Detect which cell encompasses the target text, then output its (x, y) center coordinate. 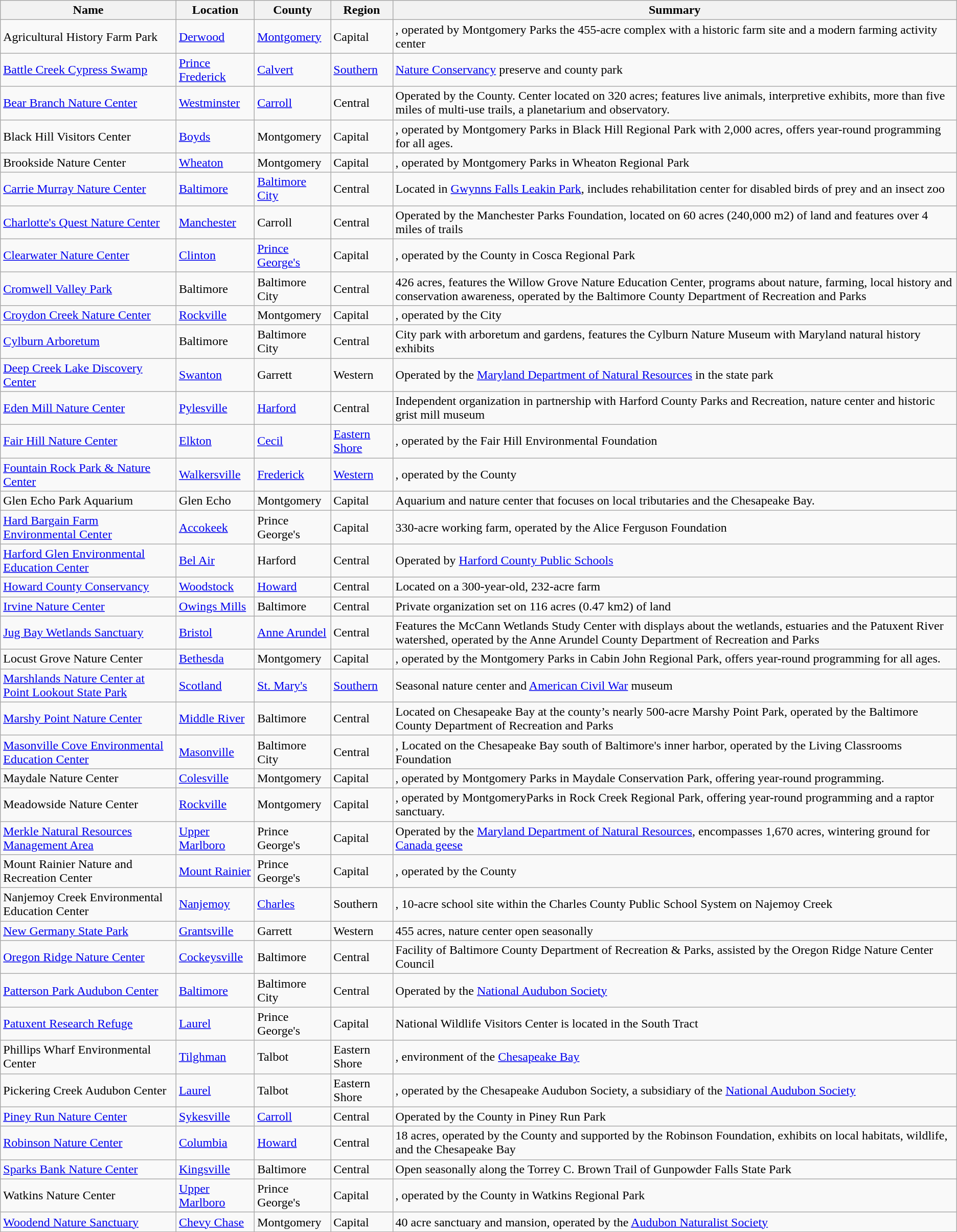
Operated by Harford County Public Schools (675, 560)
Brookside Nature Center (88, 163)
Marshlands Nature Center at Point Lookout State Park (88, 685)
National Wildlife Visitors Center is located in the South Tract (675, 1023)
Nature Conservancy preserve and county park (675, 70)
County (292, 10)
Maydale Nature Center (88, 778)
Anne Arundel (292, 633)
Operated by the Manchester Parks Foundation, located on 60 acres (240,000 m2) of land and features over 4 miles of trails (675, 222)
Battle Creek Cypress Swamp (88, 70)
Croydon Creek Nature Center (88, 315)
Scotland (215, 685)
Merkle Natural Resources Management Area (88, 837)
Marshy Point Nature Center (88, 719)
Prince Frederick (215, 70)
Irvine Nature Center (88, 606)
Howard County Conservancy (88, 587)
Walkersville (215, 474)
Operated by the County in Piney Run Park (675, 1116)
Oregon Ridge Nature Center (88, 957)
Calvert (292, 70)
Sykesville (215, 1116)
Agricultural History Farm Park (88, 37)
Robinson Nature Center (88, 1143)
Piney Run Nature Center (88, 1116)
, operated by the County in Watkins Regional Park (675, 1195)
New Germany State Park (88, 931)
Glen Echo Park Aquarium (88, 501)
Carrie Murray Nature Center (88, 189)
Middle River (215, 719)
, operated by the Montgomery Parks in Cabin John Regional Park, offers year-round programming for all ages. (675, 659)
, 10-acre school site within the Charles County Public School System on Najemoy Creek (675, 905)
Woodend Nature Sanctuary (88, 1222)
Columbia (215, 1143)
, operated by the City (675, 315)
330-acre working farm, operated by the Alice Ferguson Foundation (675, 528)
Bel Air (215, 560)
Elkton (215, 442)
Phillips Wharf Environmental Center (88, 1057)
Charlotte's Quest Nature Center (88, 222)
Operated by the National Audubon Society (675, 991)
Bear Branch Nature Center (88, 103)
Meadowside Nature Center (88, 805)
Colesville (215, 778)
Locust Grove Nature Center (88, 659)
Open seasonally along the Torrey C. Brown Trail of Gunpowder Falls State Park (675, 1169)
Black Hill Visitors Center (88, 136)
Kingsville (215, 1169)
Boyds (215, 136)
455 acres, nature center open seasonally (675, 931)
Cromwell Valley Park (88, 288)
Aquarium and nature center that focuses on local tributaries and the Chesapeake Bay. (675, 501)
Pylesville (215, 408)
Bethesda (215, 659)
Harford Glen Environmental Education Center (88, 560)
Located on a 300-year-old, 232-acre farm (675, 587)
Watkins Nature Center (88, 1195)
Name (88, 10)
Accokeek (215, 528)
Swanton (215, 374)
Located on Chesapeake Bay at the county’s nearly 500-acre Marshy Point Park, operated by the Baltimore County Department of Recreation and Parks (675, 719)
Patterson Park Audubon Center (88, 991)
, Located on the Chesapeake Bay south of Baltimore's inner harbor, operated by the Living Classrooms Foundation (675, 751)
Clinton (215, 256)
Pickering Creek Audubon Center (88, 1090)
18 acres, operated by the County and supported by the Robinson Foundation, exhibits on local habitats, wildlife, and the Chesapeake Bay (675, 1143)
Independent organization in partnership with Harford County Parks and Recreation, nature center and historic grist mill museum (675, 408)
Tilghman (215, 1057)
Cecil (292, 442)
, operated by Montgomery Parks in Black Hill Regional Park with 2,000 acres, offers year-round programming for all ages. (675, 136)
, environment of the Chesapeake Bay (675, 1057)
Masonville Cove Environmental Education Center (88, 751)
Wheaton (215, 163)
, operated by the County in Cosca Regional Park (675, 256)
Charles (292, 905)
Sparks Bank Nature Center (88, 1169)
Operated by the Maryland Department of Natural Resources in the state park (675, 374)
Jug Bay Wetlands Sanctuary (88, 633)
Patuxent Research Refuge (88, 1023)
Mount Rainier Nature and Recreation Center (88, 871)
Fair Hill Nature Center (88, 442)
Westminster (215, 103)
Cylburn Arboretum (88, 341)
Private organization set on 116 acres (0.47 km2) of land (675, 606)
Eden Mill Nature Center (88, 408)
Bristol (215, 633)
Woodstock (215, 587)
Chevy Chase (215, 1222)
Nanjemoy (215, 905)
Fountain Rock Park & Nature Center (88, 474)
, operated by Montgomery Parks in Wheaton Regional Park (675, 163)
Located in Gwynns Falls Leakin Park, includes rehabilitation center for disabled birds of prey and an insect zoo (675, 189)
St. Mary's (292, 685)
Cockeysville (215, 957)
Region (362, 10)
Summary (675, 10)
Owings Mills (215, 606)
Glen Echo (215, 501)
Frederick (292, 474)
Nanjemoy Creek Environmental Education Center (88, 905)
Grantsville (215, 931)
Location (215, 10)
40 acre sanctuary and mansion, operated by the Audubon Naturalist Society (675, 1222)
Manchester (215, 222)
Mount Rainier (215, 871)
, operated by Montgomery Parks in Maydale Conservation Park, offering year-round programming. (675, 778)
Deep Creek Lake Discovery Center (88, 374)
City park with arboretum and gardens, features the Cylburn Nature Museum with Maryland natural history exhibits (675, 341)
Seasonal nature center and American Civil War museum (675, 685)
, operated by the Chesapeake Audubon Society, a subsidiary of the National Audubon Society (675, 1090)
, operated by Montgomery Parks the 455-acre complex with a historic farm site and a modern farming activity center (675, 37)
Clearwater Nature Center (88, 256)
, operated by the Fair Hill Environmental Foundation (675, 442)
, operated by MontgomeryParks in Rock Creek Regional Park, offering year-round programming and a raptor sanctuary. (675, 805)
Hard Bargain Farm Environmental Center (88, 528)
Facility of Baltimore County Department of Recreation & Parks, assisted by the Oregon Ridge Nature Center Council (675, 957)
Masonville (215, 751)
Operated by the Maryland Department of Natural Resources, encompasses 1,670 acres, wintering ground for Canada geese (675, 837)
Derwood (215, 37)
